Search for the cell housing the specified text and yield its (x, y) center coordinate. 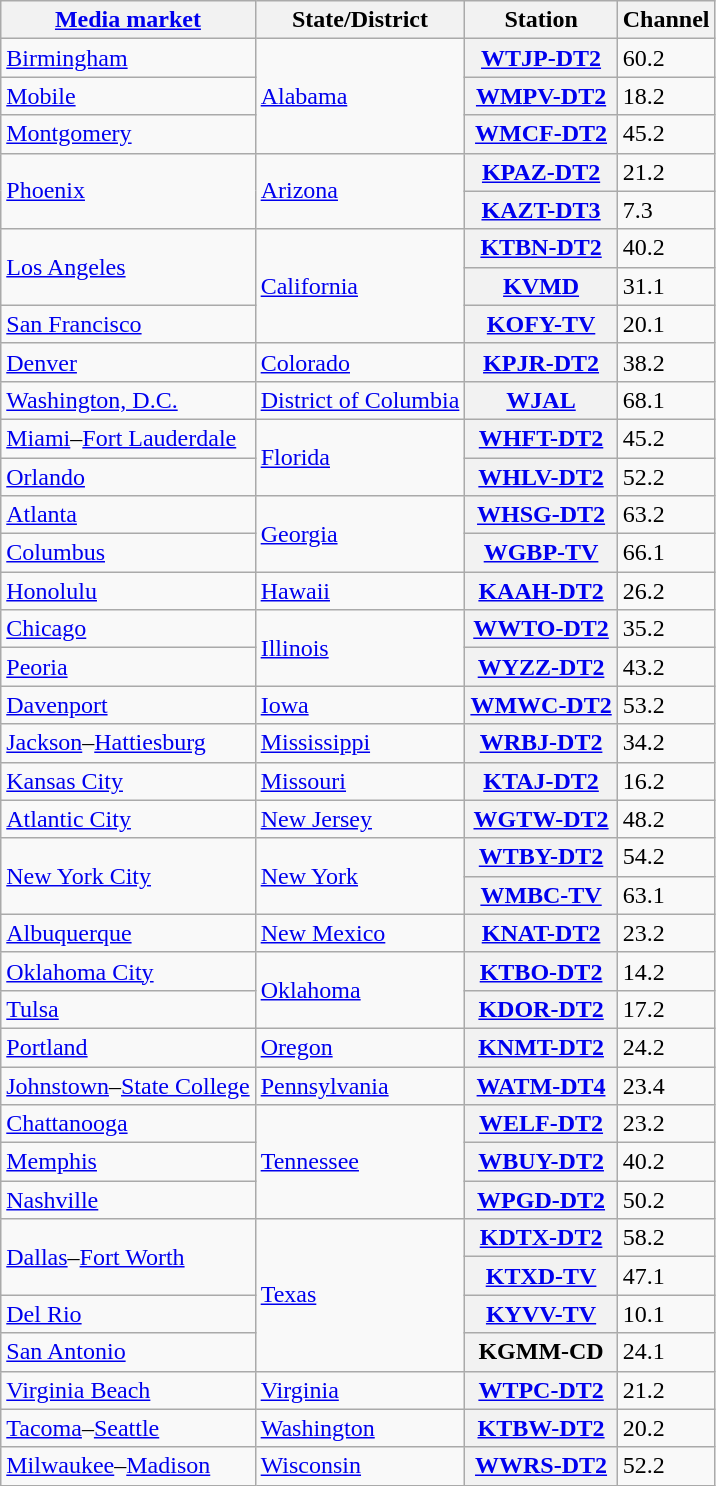
10.1 (666, 1314)
Los Angeles (128, 267)
Oklahoma City (128, 971)
State/District (360, 20)
Texas (360, 1295)
WHLV-DT2 (541, 477)
WWRS-DT2 (541, 1466)
17.2 (666, 1009)
Davenport (128, 705)
KGMM-CD (541, 1352)
Washington (360, 1428)
WMPV-DT2 (541, 96)
WPGD-DT2 (541, 1200)
54.2 (666, 857)
Del Rio (128, 1314)
66.1 (666, 553)
WHFT-DT2 (541, 438)
53.2 (666, 705)
Johnstown–State College (128, 1085)
WBUY-DT2 (541, 1162)
Chattanooga (128, 1124)
New York (360, 876)
20.1 (666, 324)
24.1 (666, 1352)
Georgia (360, 534)
14.2 (666, 971)
Birmingham (128, 58)
16.2 (666, 781)
38.2 (666, 362)
35.2 (666, 629)
18.2 (666, 96)
WATM-DT4 (541, 1085)
50.2 (666, 1200)
San Francisco (128, 324)
Media market (128, 20)
7.3 (666, 210)
Chicago (128, 629)
WHSG-DT2 (541, 515)
Mississippi (360, 743)
Illinois (360, 648)
Nashville (128, 1200)
Memphis (128, 1162)
WRBJ-DT2 (541, 743)
Missouri (360, 781)
WJAL (541, 400)
Oklahoma (360, 990)
Atlanta (128, 515)
KYVV-TV (541, 1314)
KDTX-DT2 (541, 1238)
WYZZ-DT2 (541, 667)
Arizona (360, 191)
WELF-DT2 (541, 1124)
Florida (360, 457)
Denver (128, 362)
Channel (666, 20)
KTBO-DT2 (541, 971)
Miami–Fort Lauderdale (128, 438)
34.2 (666, 743)
23.4 (666, 1085)
WMWC-DT2 (541, 705)
WGTW-DT2 (541, 819)
Washington, D.C. (128, 400)
Portland (128, 1047)
Jackson–Hattiesburg (128, 743)
31.1 (666, 286)
San Antonio (128, 1352)
KTBN-DT2 (541, 248)
Phoenix (128, 191)
New York City (128, 876)
Honolulu (128, 591)
New Jersey (360, 819)
Albuquerque (128, 933)
Virginia (360, 1390)
KAZT-DT3 (541, 210)
Columbus (128, 553)
Station (541, 20)
Hawaii (360, 591)
WTBY-DT2 (541, 857)
24.2 (666, 1047)
Dallas–Fort Worth (128, 1257)
KTBW-DT2 (541, 1428)
Oregon (360, 1047)
WMBC-TV (541, 895)
Tulsa (128, 1009)
Montgomery (128, 134)
Milwaukee–Madison (128, 1466)
KPJR-DT2 (541, 362)
WTPC-DT2 (541, 1390)
KNMT-DT2 (541, 1047)
47.1 (666, 1276)
District of Columbia (360, 400)
WGBP-TV (541, 553)
63.1 (666, 895)
New Mexico (360, 933)
26.2 (666, 591)
KTAJ-DT2 (541, 781)
Mobile (128, 96)
KDOR-DT2 (541, 1009)
68.1 (666, 400)
Kansas City (128, 781)
WWTO-DT2 (541, 629)
Virginia Beach (128, 1390)
Atlantic City (128, 819)
California (360, 286)
KOFY-TV (541, 324)
60.2 (666, 58)
Pennsylvania (360, 1085)
KPAZ-DT2 (541, 172)
48.2 (666, 819)
KTXD-TV (541, 1276)
KVMD (541, 286)
43.2 (666, 667)
Colorado (360, 362)
Alabama (360, 96)
Tennessee (360, 1162)
KAAH-DT2 (541, 591)
Tacoma–Seattle (128, 1428)
58.2 (666, 1238)
WTJP-DT2 (541, 58)
KNAT-DT2 (541, 933)
20.2 (666, 1428)
WMCF-DT2 (541, 134)
Wisconsin (360, 1466)
63.2 (666, 515)
Peoria (128, 667)
Orlando (128, 477)
Iowa (360, 705)
